Capture the cell that displays the provided text and extract its (x, y) central coordinate. 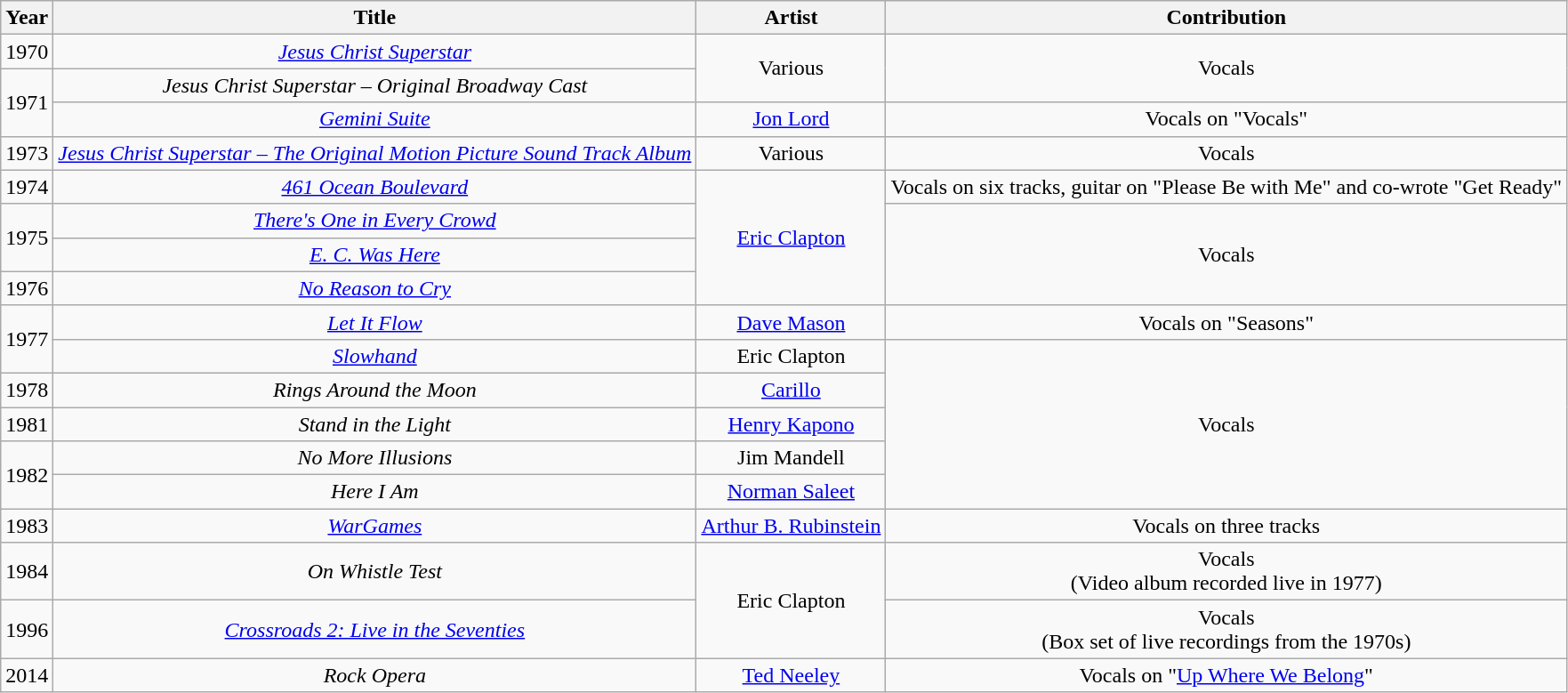
Let It Flow (375, 322)
Year (27, 18)
1970 (27, 52)
Jesus Christ Superstar (375, 52)
Vocals on three tracks (1226, 526)
1983 (27, 526)
No Reason to Cry (375, 288)
2014 (27, 675)
Norman Saleet (792, 492)
Artist (792, 18)
1984 (27, 571)
1978 (27, 390)
Title (375, 18)
Vocals on six tracks, guitar on "Please Be with Me" and co-wrote "Get Ready" (1226, 187)
1971 (27, 102)
Jon Lord (792, 119)
1982 (27, 475)
Gemini Suite (375, 119)
Crossroads 2: Live in the Seventies (375, 630)
1976 (27, 288)
Jim Mandell (792, 458)
E. C. Was Here (375, 254)
On Whistle Test (375, 571)
Rock Opera (375, 675)
Here I Am (375, 492)
Carillo (792, 390)
Contribution (1226, 18)
Arthur B. Rubinstein (792, 526)
1981 (27, 424)
Vocals(Box set of live recordings from the 1970s) (1226, 630)
Ted Neeley (792, 675)
Jesus Christ Superstar – The Original Motion Picture Sound Track Album (375, 153)
Vocals on "Up Where We Belong" (1226, 675)
1973 (27, 153)
Vocals(Video album recorded live in 1977) (1226, 571)
Henry Kapono (792, 424)
Stand in the Light (375, 424)
Slowhand (375, 356)
1996 (27, 630)
Dave Mason (792, 322)
1977 (27, 339)
461 Ocean Boulevard (375, 187)
Vocals on "Seasons" (1226, 322)
Jesus Christ Superstar – Original Broadway Cast (375, 85)
1975 (27, 238)
1974 (27, 187)
Rings Around the Moon (375, 390)
WarGames (375, 526)
There's One in Every Crowd (375, 221)
Vocals on "Vocals" (1226, 119)
No More Illusions (375, 458)
